Search for the cell housing the specified text and yield its (X, Y) center coordinate. 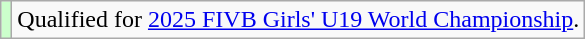
Qualified for 2025 FIVB Girls' U19 World Championship. (298, 20)
